Pinpoint the cell where the given text exists, returning its [X, Y] midpoint coordinate. 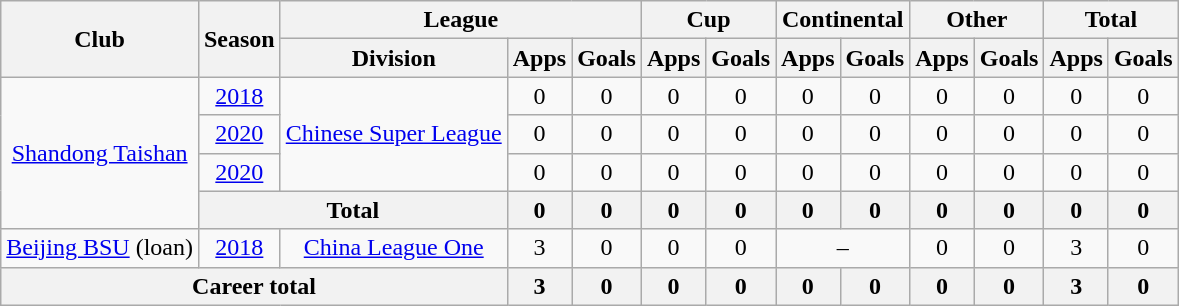
China League One [394, 248]
– [843, 248]
League [460, 20]
Cup [708, 20]
Division [394, 58]
Career total [254, 286]
Beijing BSU (loan) [100, 248]
Season [239, 39]
Club [100, 39]
Continental [843, 20]
Shandong Taishan [100, 153]
Chinese Super League [394, 134]
Other [977, 20]
